Identify which cell holds the provided text, then report its [X, Y] central coordinate. 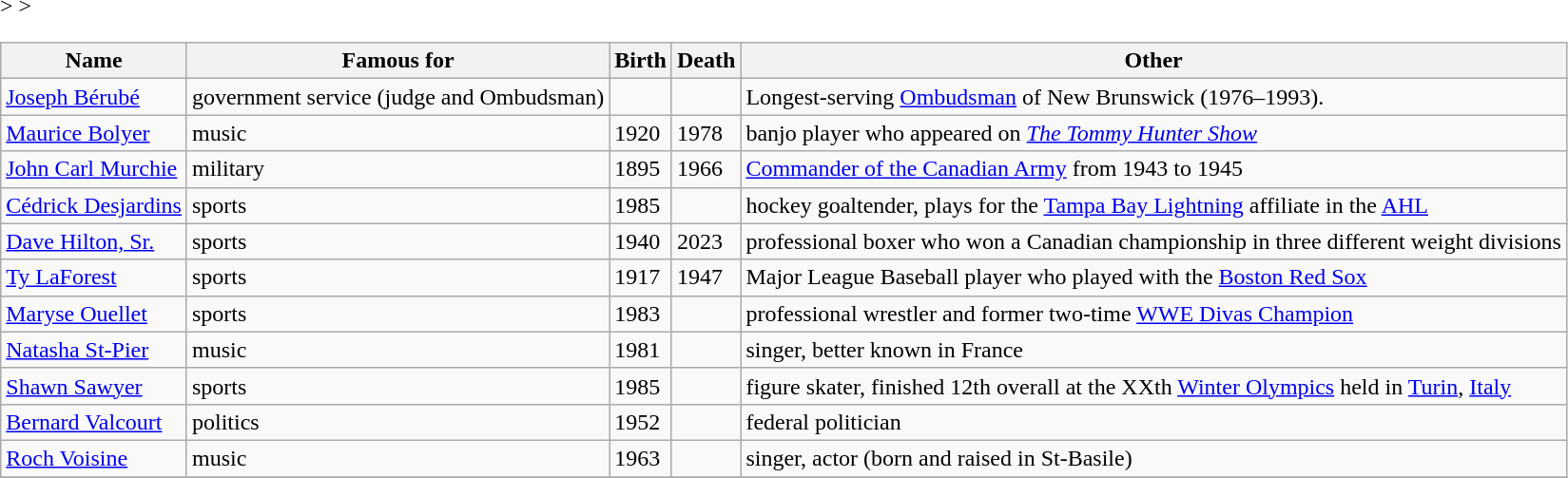
government service (judge and Ombudsman) [397, 97]
Major League Baseball player who played with the Boston Red Sox [1153, 277]
1963 [641, 458]
Ty LaForest [94, 277]
Maryse Ouellet [94, 314]
Death [706, 61]
Name [94, 61]
figure skater, finished 12th overall at the XXth Winter Olympics held in Turin, Italy [1153, 386]
1895 [641, 169]
Maurice Bolyer [94, 133]
Natasha St-Pier [94, 350]
Bernard Valcourt [94, 422]
singer, better known in France [1153, 350]
Shawn Sawyer [94, 386]
1983 [641, 314]
politics [397, 422]
Other [1153, 61]
banjo player who appeared on The Tommy Hunter Show [1153, 133]
singer, actor (born and raised in St-Basile) [1153, 458]
federal politician [1153, 422]
1978 [706, 133]
1940 [641, 241]
1920 [641, 133]
Joseph Bérubé [94, 97]
hockey goaltender, plays for the Tampa Bay Lightning affiliate in the AHL [1153, 205]
1917 [641, 277]
Roch Voisine [94, 458]
professional wrestler and former two-time WWE Divas Champion [1153, 314]
John Carl Murchie [94, 169]
Dave Hilton, Sr. [94, 241]
Commander of the Canadian Army from 1943 to 1945 [1153, 169]
Birth [641, 61]
1952 [641, 422]
Longest-serving Ombudsman of New Brunswick (1976–1993). [1153, 97]
1981 [641, 350]
Cédrick Desjardins [94, 205]
military [397, 169]
Famous for [397, 61]
professional boxer who won a Canadian championship in three different weight divisions [1153, 241]
1966 [706, 169]
2023 [706, 241]
1947 [706, 277]
